Locate the cell with the specified text and output its (x, y) center coordinate. 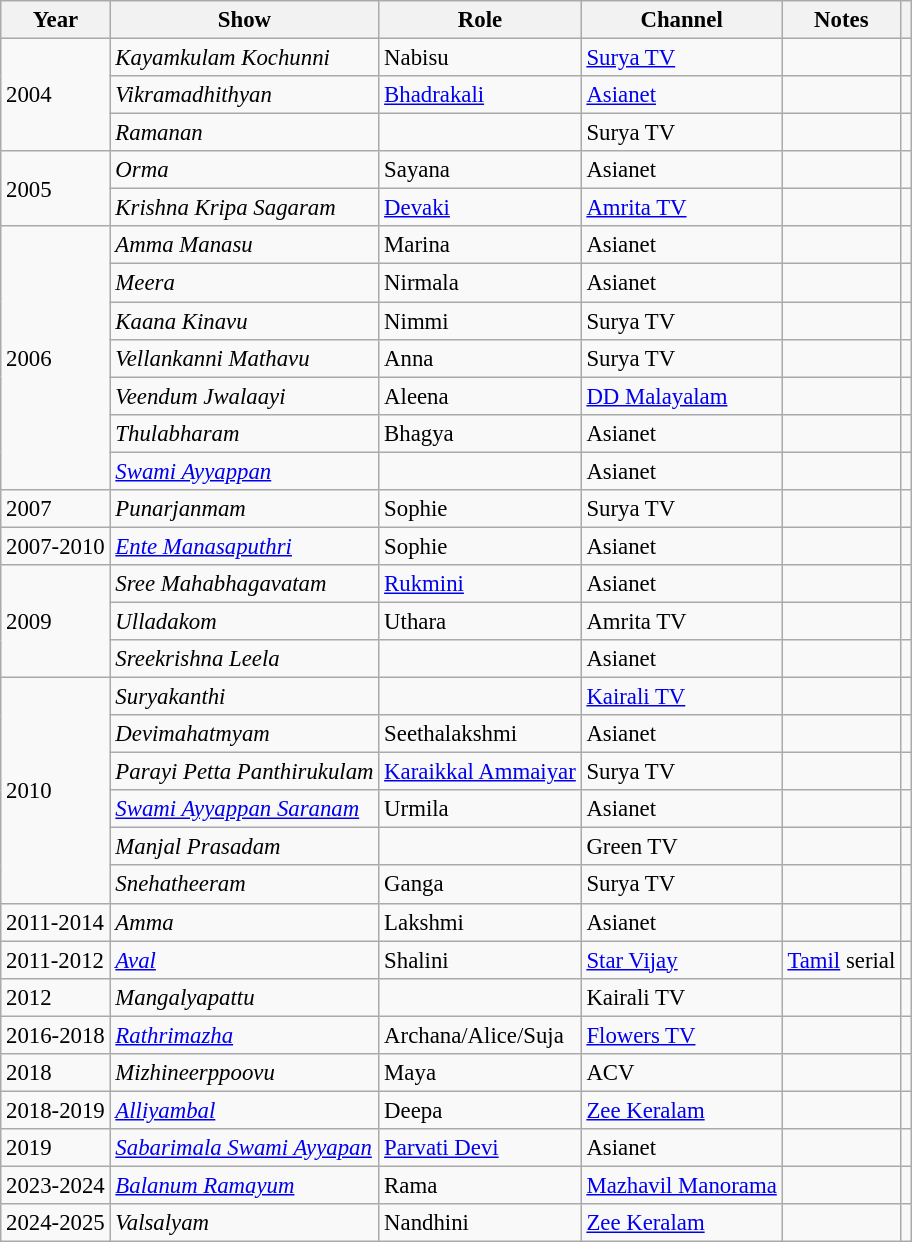
Vikramadhithyan (244, 95)
Archana/Alice/Suja (480, 1035)
Star Vijay (682, 960)
Nimmi (480, 321)
Marina (480, 245)
Bhagya (480, 433)
Notes (841, 20)
Sayana (480, 170)
Alliyambal (244, 1110)
Karaikkal Ammaiyar (480, 772)
Ulladakom (244, 621)
Swami Ayyappan (244, 471)
Amma (244, 922)
2023-2024 (56, 1185)
Aleena (480, 396)
Manjal Prasadam (244, 847)
Ente Manasaputhri (244, 546)
Parayi Petta Panthirukulam (244, 772)
ACV (682, 1073)
Kayamkulam Kochunni (244, 58)
Swami Ayyappan Saranam (244, 809)
Ganga (480, 885)
Meera (244, 283)
Orma (244, 170)
Role (480, 20)
Shalini (480, 960)
Vellankanni Mathavu (244, 358)
2018 (56, 1073)
2007-2010 (56, 546)
DD Malayalam (682, 396)
Valsalyam (244, 1223)
Bhadrakali (480, 95)
Parvati Devi (480, 1148)
Ramanan (244, 133)
Amma Manasu (244, 245)
2011-2014 (56, 922)
Rama (480, 1185)
2011-2012 (56, 960)
2006 (56, 358)
Anna (480, 358)
Urmila (480, 809)
Lakshmi (480, 922)
Rukmini (480, 584)
2010 (56, 791)
Veendum Jwalaayi (244, 396)
Krishna Kripa Sagaram (244, 208)
Nirmala (480, 283)
Maya (480, 1073)
Year (56, 20)
Show (244, 20)
2012 (56, 997)
2004 (56, 96)
Sree Mahabhagavatam (244, 584)
2016-2018 (56, 1035)
2005 (56, 188)
Devaki (480, 208)
Nandhini (480, 1223)
Deepa (480, 1110)
Thulabharam (244, 433)
Rathrimazha (244, 1035)
Balanum Ramayum (244, 1185)
2019 (56, 1148)
2018-2019 (56, 1110)
Mizhineerppoovu (244, 1073)
2009 (56, 622)
Flowers TV (682, 1035)
Snehatheeram (244, 885)
Seethalakshmi (480, 734)
Sreekrishna Leela (244, 659)
Mazhavil Manorama (682, 1185)
Mangalyapattu (244, 997)
Nabisu (480, 58)
Kaana Kinavu (244, 321)
Green TV (682, 847)
2024-2025 (56, 1223)
Aval (244, 960)
Channel (682, 20)
Uthara (480, 621)
Punarjanmam (244, 509)
Sabarimala Swami Ayyapan (244, 1148)
Tamil serial (841, 960)
Devimahatmyam (244, 734)
2007 (56, 509)
Suryakanthi (244, 697)
